Scan for the cell matching the given text and deliver its [x, y] coordinate at center. 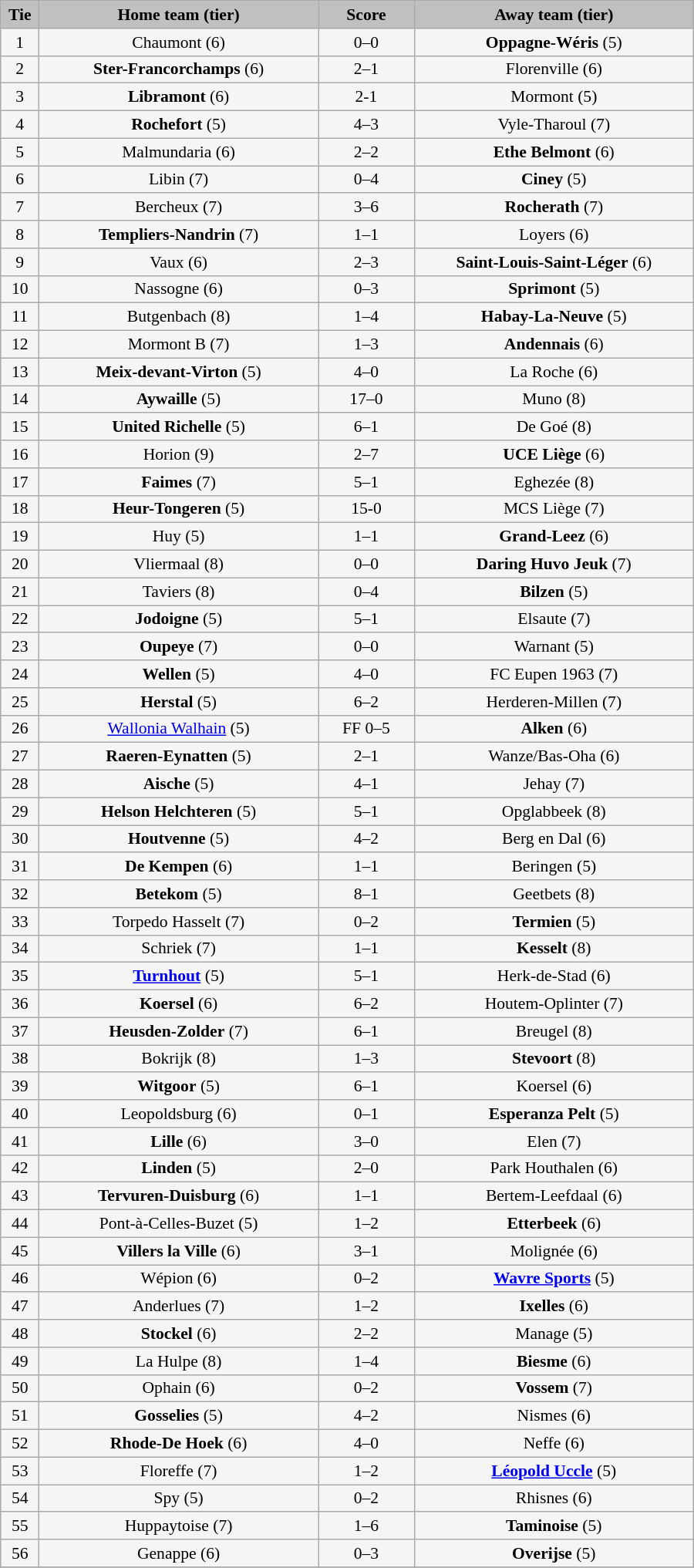
12 [20, 345]
Libramont (6) [179, 97]
Etterbeek (6) [554, 1224]
MCS Liège (7) [554, 509]
49 [20, 1361]
2–0 [367, 1168]
11 [20, 317]
Libin (7) [179, 180]
33 [20, 922]
54 [20, 1499]
Houtvenne (5) [179, 839]
Opglabbeek (8) [554, 811]
18 [20, 509]
17–0 [367, 400]
Betekom (5) [179, 894]
Linden (5) [179, 1168]
Wépion (6) [179, 1279]
La Roche (6) [554, 372]
10 [20, 289]
Rhisnes (6) [554, 1499]
Nassogne (6) [179, 289]
Vliermaal (8) [179, 565]
Bilzen (5) [554, 592]
Huppaytoise (7) [179, 1526]
Berg en Dal (6) [554, 839]
Meix-devant-Virton (5) [179, 372]
Rhode-De Hoek (6) [179, 1444]
Herderen-Millen (7) [554, 702]
32 [20, 894]
Overijse (5) [554, 1553]
Wellen (5) [179, 674]
Templiers-Nandrin (7) [179, 234]
Malmundaria (6) [179, 152]
Neffe (6) [554, 1444]
30 [20, 839]
13 [20, 372]
Heusden-Zolder (7) [179, 1031]
Leopoldsburg (6) [179, 1114]
55 [20, 1526]
FC Eupen 1963 (7) [554, 674]
Grand-Leez (6) [554, 537]
2–3 [367, 262]
Kesselt (8) [554, 949]
Houtem-Oplinter (7) [554, 1004]
19 [20, 537]
Taminoise (5) [554, 1526]
De Goé (8) [554, 427]
4–3 [367, 125]
Wallonia Walhain (5) [179, 729]
50 [20, 1388]
20 [20, 565]
4–1 [367, 784]
Oppagne-Wéris (5) [554, 42]
Jodoigne (5) [179, 619]
Elsaute (7) [554, 619]
Florenville (6) [554, 69]
Ster-Francorchamps (6) [179, 69]
Witgoor (5) [179, 1087]
Tervuren-Duisburg (6) [179, 1196]
46 [20, 1279]
2-1 [367, 97]
21 [20, 592]
Vaux (6) [179, 262]
17 [20, 482]
Huy (5) [179, 537]
8 [20, 234]
Schriek (7) [179, 949]
3–6 [367, 207]
5 [20, 152]
37 [20, 1031]
UCE Liège (6) [554, 454]
Habay-La-Neuve (5) [554, 317]
Mormont B (7) [179, 345]
Bokrijk (8) [179, 1059]
Raeren-Eynatten (5) [179, 757]
Heur-Tongeren (5) [179, 509]
24 [20, 674]
FF 0–5 [367, 729]
27 [20, 757]
3 [20, 97]
40 [20, 1114]
0–1 [367, 1114]
Taviers (8) [179, 592]
Termien (5) [554, 922]
Molignée (6) [554, 1251]
53 [20, 1471]
Rocherath (7) [554, 207]
38 [20, 1059]
Tie [20, 15]
Anderlues (7) [179, 1307]
1 [20, 42]
7 [20, 207]
La Hulpe (8) [179, 1361]
45 [20, 1251]
Jehay (7) [554, 784]
9 [20, 262]
47 [20, 1307]
3–1 [367, 1251]
Alken (6) [554, 729]
Gosselies (5) [179, 1416]
Elen (7) [554, 1141]
Wanze/Bas-Oha (6) [554, 757]
51 [20, 1416]
Vossem (7) [554, 1388]
42 [20, 1168]
29 [20, 811]
56 [20, 1553]
14 [20, 400]
Warnant (5) [554, 647]
Rochefort (5) [179, 125]
2 [20, 69]
Beringen (5) [554, 867]
Park Houthalen (6) [554, 1168]
Oupeye (7) [179, 647]
Butgenbach (8) [179, 317]
Villers la Ville (6) [179, 1251]
Breugel (8) [554, 1031]
8–1 [367, 894]
Ixelles (6) [554, 1307]
De Kempen (6) [179, 867]
15-0 [367, 509]
Faimes (7) [179, 482]
48 [20, 1334]
Lille (6) [179, 1141]
Genappe (6) [179, 1553]
Chaumont (6) [179, 42]
15 [20, 427]
26 [20, 729]
39 [20, 1087]
Biesme (6) [554, 1361]
4 [20, 125]
Loyers (6) [554, 234]
Eghezée (8) [554, 482]
36 [20, 1004]
Horion (9) [179, 454]
Esperanza Pelt (5) [554, 1114]
25 [20, 702]
43 [20, 1196]
Turnhout (5) [179, 976]
Floreffe (7) [179, 1471]
Ophain (6) [179, 1388]
41 [20, 1141]
22 [20, 619]
Herstal (5) [179, 702]
Herk-de-Stad (6) [554, 976]
Geetbets (8) [554, 894]
Wavre Sports (5) [554, 1279]
23 [20, 647]
16 [20, 454]
52 [20, 1444]
44 [20, 1224]
Bertem-Leefdaal (6) [554, 1196]
Bercheux (7) [179, 207]
Score [367, 15]
Helson Helchteren (5) [179, 811]
Vyle-Tharoul (7) [554, 125]
35 [20, 976]
28 [20, 784]
3–0 [367, 1141]
Ethe Belmont (6) [554, 152]
Mormont (5) [554, 97]
Muno (8) [554, 400]
Home team (tier) [179, 15]
Daring Huvo Jeuk (7) [554, 565]
Aische (5) [179, 784]
Aywaille (5) [179, 400]
1–6 [367, 1526]
United Richelle (5) [179, 427]
Manage (5) [554, 1334]
Léopold Uccle (5) [554, 1471]
Stevoort (8) [554, 1059]
6 [20, 180]
Sprimont (5) [554, 289]
Ciney (5) [554, 180]
Stockel (6) [179, 1334]
31 [20, 867]
Away team (tier) [554, 15]
Spy (5) [179, 1499]
2–7 [367, 454]
34 [20, 949]
Andennais (6) [554, 345]
Torpedo Hasselt (7) [179, 922]
Nismes (6) [554, 1416]
Pont-à-Celles-Buzet (5) [179, 1224]
Saint-Louis-Saint-Léger (6) [554, 262]
